Identify which cell holds the provided text, then report its [x, y] central coordinate. 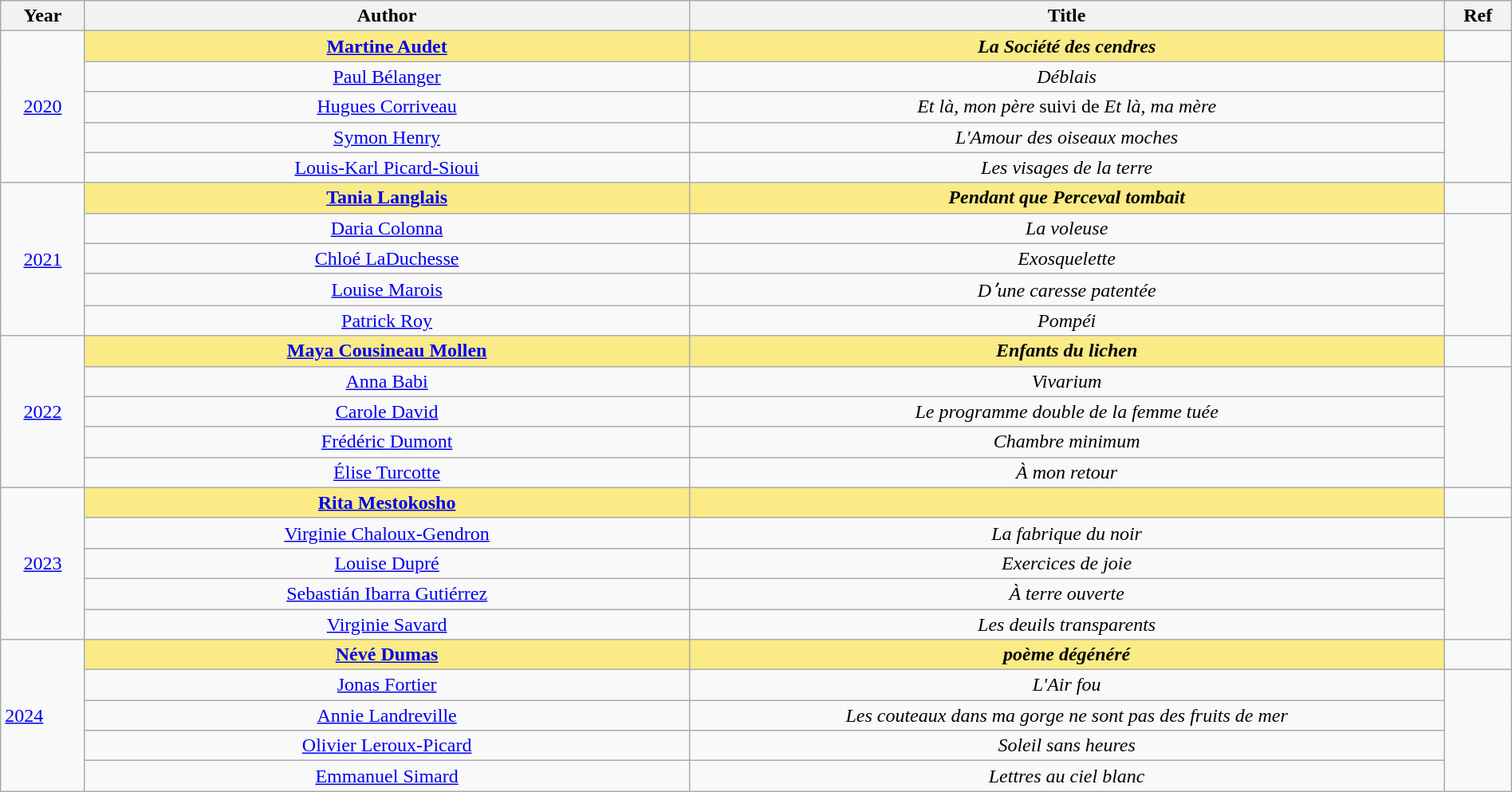
Virginie Chaloux-Gendron [387, 533]
Névé Dumas [387, 655]
Daria Colonna [387, 228]
La fabrique du noir [1067, 533]
Pompéi [1067, 321]
Les visages de la terre [1067, 167]
Chloé LaDuchesse [387, 258]
2023 [43, 563]
Patrick Roy [387, 321]
Title [1067, 16]
Frédéric Dumont [387, 442]
Jonas Fortier [387, 685]
Hugues Corriveau [387, 107]
Virginie Savard [387, 625]
2022 [43, 412]
Louis-Karl Picard-Sioui [387, 167]
Déblais [1067, 77]
2024 [43, 715]
Louise Marois [387, 290]
Élise Turcotte [387, 472]
Chambre minimum [1067, 442]
Ref [1478, 16]
Martine Audet [387, 46]
Carole David [387, 412]
Sebastián Ibarra Gutiérrez [387, 593]
Pendant que Perceval tombait [1067, 198]
La voleuse [1067, 228]
Enfants du lichen [1067, 351]
Year [43, 16]
Les couteaux dans ma gorge ne sont pas des fruits de mer [1067, 715]
Author [387, 16]
Vivarium [1067, 381]
Le programme double de la femme tuée [1067, 412]
Annie Landreville [387, 715]
poème dégénéré [1067, 655]
Maya Cousineau Mollen [387, 351]
Tania Langlais [387, 198]
L'Amour des oiseaux moches [1067, 137]
Emmanuel Simard [387, 776]
À terre ouverte [1067, 593]
Anna Babi [387, 381]
Lettres au ciel blanc [1067, 776]
2020 [43, 107]
2021 [43, 259]
L'Air fou [1067, 685]
Exercices de joie [1067, 563]
Symon Henry [387, 137]
Dʼune caresse patentée [1067, 290]
Les deuils transparents [1067, 625]
Soleil sans heures [1067, 746]
À mon retour [1067, 472]
Exosquelette [1067, 258]
Olivier Leroux-Picard [387, 746]
Louise Dupré [387, 563]
Rita Mestokosho [387, 502]
Et là, mon père suivi de Et là, ma mère [1067, 107]
Paul Bélanger [387, 77]
La Société des cendres [1067, 46]
